Find where the given text appears and provide that cell's center as (X, Y) coordinate. 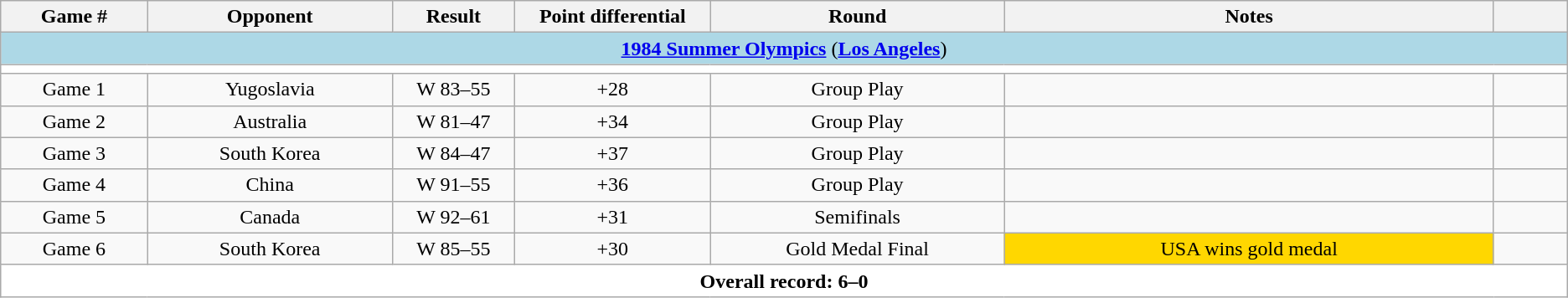
W 91–55 (453, 185)
Result (453, 17)
Overall record: 6–0 (784, 280)
China (270, 185)
Round (858, 17)
W 84–47 (453, 153)
Opponent (270, 17)
W 81–47 (453, 121)
Game 6 (74, 249)
Canada (270, 217)
+37 (612, 153)
Gold Medal Final (858, 249)
W 85–55 (453, 249)
Semifinals (858, 217)
+34 (612, 121)
Point differential (612, 17)
W 83–55 (453, 90)
Notes (1250, 17)
W 92–61 (453, 217)
USA wins gold medal (1250, 249)
Game 5 (74, 217)
Game 4 (74, 185)
+28 (612, 90)
Game # (74, 17)
+30 (612, 249)
Game 3 (74, 153)
Yugoslavia (270, 90)
+36 (612, 185)
+31 (612, 217)
Game 2 (74, 121)
Game 1 (74, 90)
Australia (270, 121)
1984 Summer Olympics (Los Angeles) (784, 49)
